Find where the given text appears and provide that cell's center as (X, Y) coordinate. 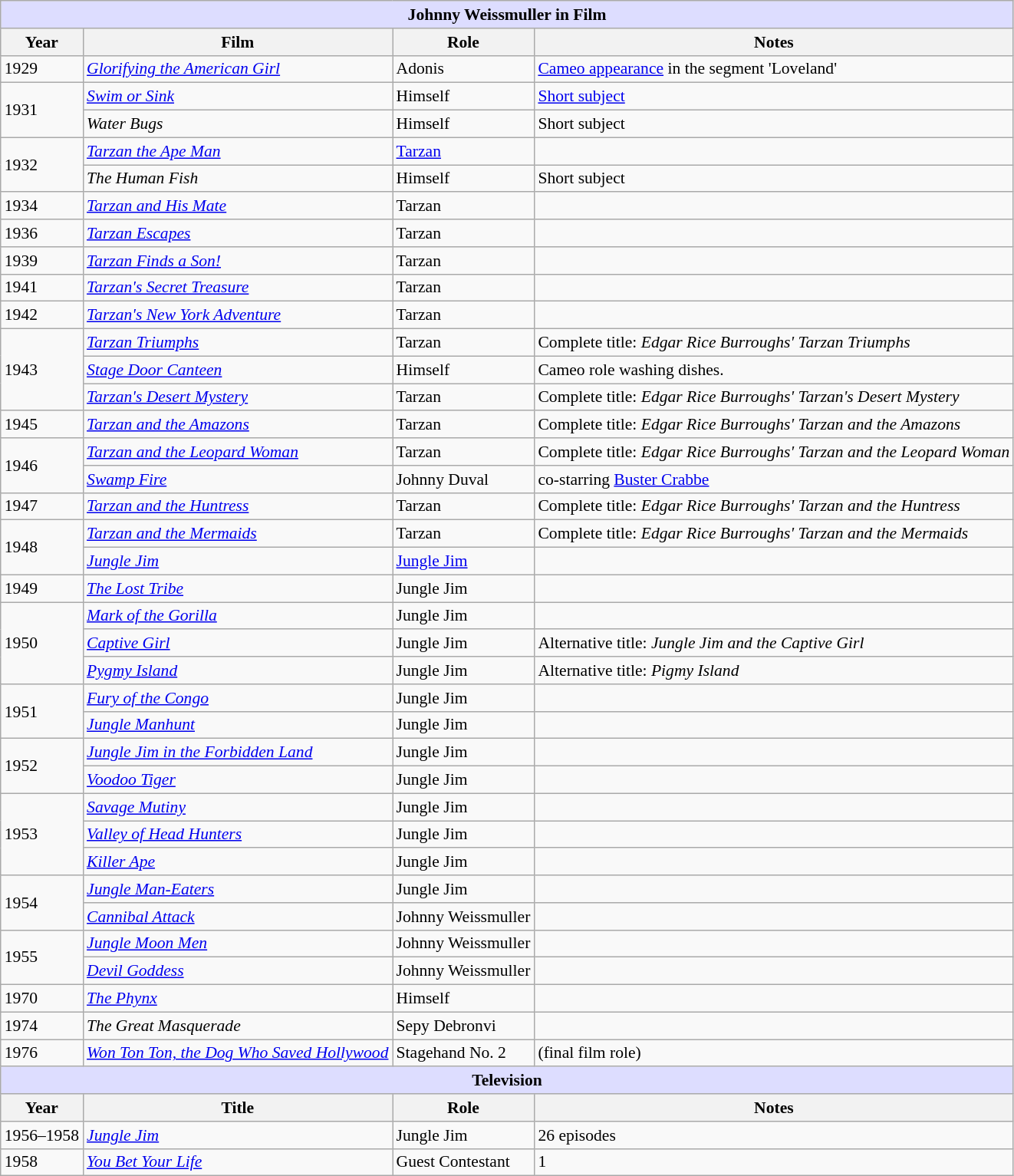
Complete title: Edgar Rice Burroughs' Tarzan Triumphs (773, 343)
Tarzan and the Mermaids (238, 534)
Tarzan and His Mate (238, 206)
Tarzan's Desert Mystery (238, 397)
Mark of the Gorilla (238, 616)
Fury of the Congo (238, 698)
The Phynx (238, 999)
Stagehand No. 2 (463, 1053)
1949 (41, 588)
Complete title: Edgar Rice Burroughs' Tarzan and the Amazons (773, 425)
Swim or Sink (238, 97)
1976 (41, 1053)
Alternative title: Pigmy Island (773, 670)
Water Bugs (238, 124)
Tarzan's New York Adventure (238, 315)
You Bet Your Life (238, 1162)
Valley of Head Hunters (238, 835)
Tarzan Escapes (238, 233)
1956–1958 (41, 1135)
Tarzan the Ape Man (238, 151)
The Lost Tribe (238, 588)
Pygmy Island (238, 670)
1943 (41, 370)
Guest Contestant (463, 1162)
1 (773, 1162)
1955 (41, 957)
Complete title: Edgar Rice Burroughs' Tarzan and the Huntress (773, 506)
Cannibal Attack (238, 917)
1939 (41, 261)
1974 (41, 1026)
1953 (41, 835)
Savage Mutiny (238, 807)
Film (238, 42)
1950 (41, 643)
Won Ton Ton, the Dog Who Saved Hollywood (238, 1053)
1952 (41, 766)
Captive Girl (238, 644)
Glorifying the American Girl (238, 69)
Tarzan and the Leopard Woman (238, 452)
Tarzan Finds a Son! (238, 261)
Tarzan and the Amazons (238, 425)
1931 (41, 110)
Voodoo Tiger (238, 780)
Swamp Fire (238, 479)
1970 (41, 999)
Jungle Jim in the Forbidden Land (238, 753)
Devil Goddess (238, 971)
1947 (41, 506)
Cameo appearance in the segment 'Loveland' (773, 69)
Complete title: Edgar Rice Burroughs' Tarzan and the Mermaids (773, 534)
1929 (41, 69)
1932 (41, 164)
Stage Door Canteen (238, 370)
1948 (41, 548)
Complete title: Edgar Rice Burroughs' Tarzan's Desert Mystery (773, 397)
Jungle Man-Eaters (238, 889)
1942 (41, 315)
Cameo role washing dishes. (773, 370)
1954 (41, 902)
co-starring Buster Crabbe (773, 479)
Johnny Duval (463, 479)
Complete title: Edgar Rice Burroughs' Tarzan and the Leopard Woman (773, 452)
1951 (41, 712)
1958 (41, 1162)
Tarzan Triumphs (238, 343)
1945 (41, 425)
26 episodes (773, 1135)
Tarzan and the Huntress (238, 506)
The Human Fish (238, 179)
1936 (41, 233)
Adonis (463, 69)
(final film role) (773, 1053)
1934 (41, 206)
Killer Ape (238, 862)
1946 (41, 465)
Title (238, 1108)
Johnny Weissmuller in Film (508, 15)
Tarzan's Secret Treasure (238, 288)
The Great Masquerade (238, 1026)
Jungle Manhunt (238, 725)
Television (508, 1081)
1941 (41, 288)
Alternative title: Jungle Jim and the Captive Girl (773, 644)
Sepy Debronvi (463, 1026)
Jungle Moon Men (238, 944)
